For the text-containing cell, return its midpoint in (X, Y) coordinate format. 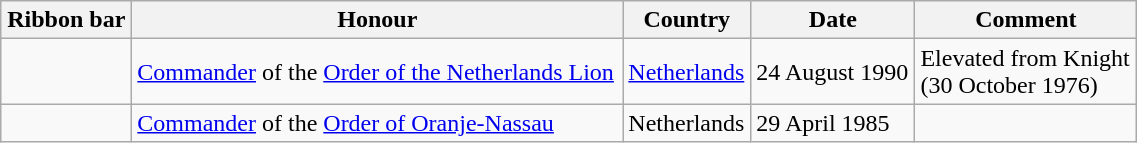
Commander of the Order of Oranje-Nassau (378, 123)
Elevated from Knight (30 October 1976) (1026, 72)
Date (833, 20)
29 April 1985 (833, 123)
24 August 1990 (833, 72)
Commander of the Order of the Netherlands Lion (378, 72)
Country (687, 20)
Comment (1026, 20)
Honour (378, 20)
Ribbon bar (66, 20)
